Provide the (x, y) coordinate of the cell's center where the given text is located.  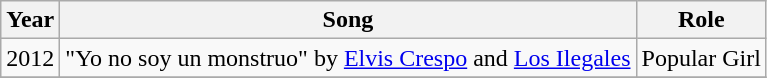
Year (30, 20)
Song (348, 20)
"Yo no soy un monstruo" by Elvis Crespo and Los Ilegales (348, 58)
Popular Girl (701, 58)
Role (701, 20)
2012 (30, 58)
